Search for the cell housing the specified text and yield its (X, Y) center coordinate. 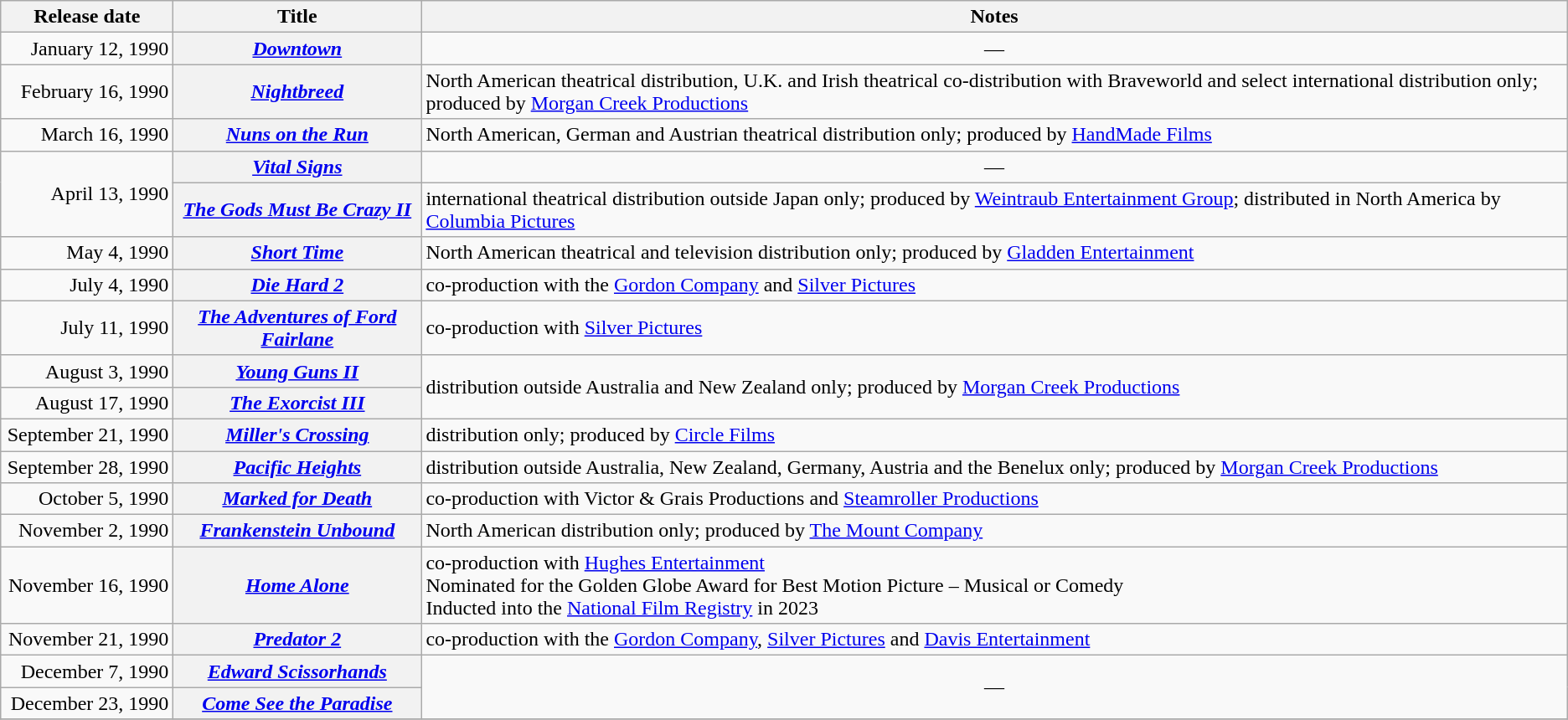
November 2, 1990 (87, 531)
November 16, 1990 (87, 585)
Downtown (297, 49)
September 28, 1990 (87, 466)
Come See the Paradise (297, 703)
The Exorcist III (297, 403)
The Adventures of Ford Fairlane (297, 328)
November 21, 1990 (87, 640)
August 17, 1990 (87, 403)
co-production with Silver Pictures (994, 328)
Short Time (297, 253)
Title (297, 17)
February 16, 1990 (87, 92)
Young Guns II (297, 371)
Notes (994, 17)
The Gods Must Be Crazy II (297, 209)
July 11, 1990 (87, 328)
December 23, 1990 (87, 703)
Miller's Crossing (297, 435)
October 5, 1990 (87, 499)
July 4, 1990 (87, 285)
Nuns on the Run (297, 135)
distribution only; produced by Circle Films (994, 435)
March 16, 1990 (87, 135)
August 3, 1990 (87, 371)
North American theatrical and television distribution only; produced by Gladden Entertainment (994, 253)
co-production with the Gordon Company, Silver Pictures and Davis Entertainment (994, 640)
co-production with the Gordon Company and Silver Pictures (994, 285)
Die Hard 2 (297, 285)
Pacific Heights (297, 466)
distribution outside Australia and New Zealand only; produced by Morgan Creek Productions (994, 387)
distribution outside Australia, New Zealand, Germany, Austria and the Benelux only; produced by Morgan Creek Productions (994, 466)
Nightbreed (297, 92)
North American distribution only; produced by The Mount Company (994, 531)
Frankenstein Unbound (297, 531)
Home Alone (297, 585)
North American, German and Austrian theatrical distribution only; produced by HandMade Films (994, 135)
December 7, 1990 (87, 671)
Vital Signs (297, 167)
Edward Scissorhands (297, 671)
April 13, 1990 (87, 194)
co-production with Victor & Grais Productions and Steamroller Productions (994, 499)
September 21, 1990 (87, 435)
Release date (87, 17)
Predator 2 (297, 640)
January 12, 1990 (87, 49)
May 4, 1990 (87, 253)
Marked for Death (297, 499)
